Identify which cell holds the provided text, then report its [x, y] central coordinate. 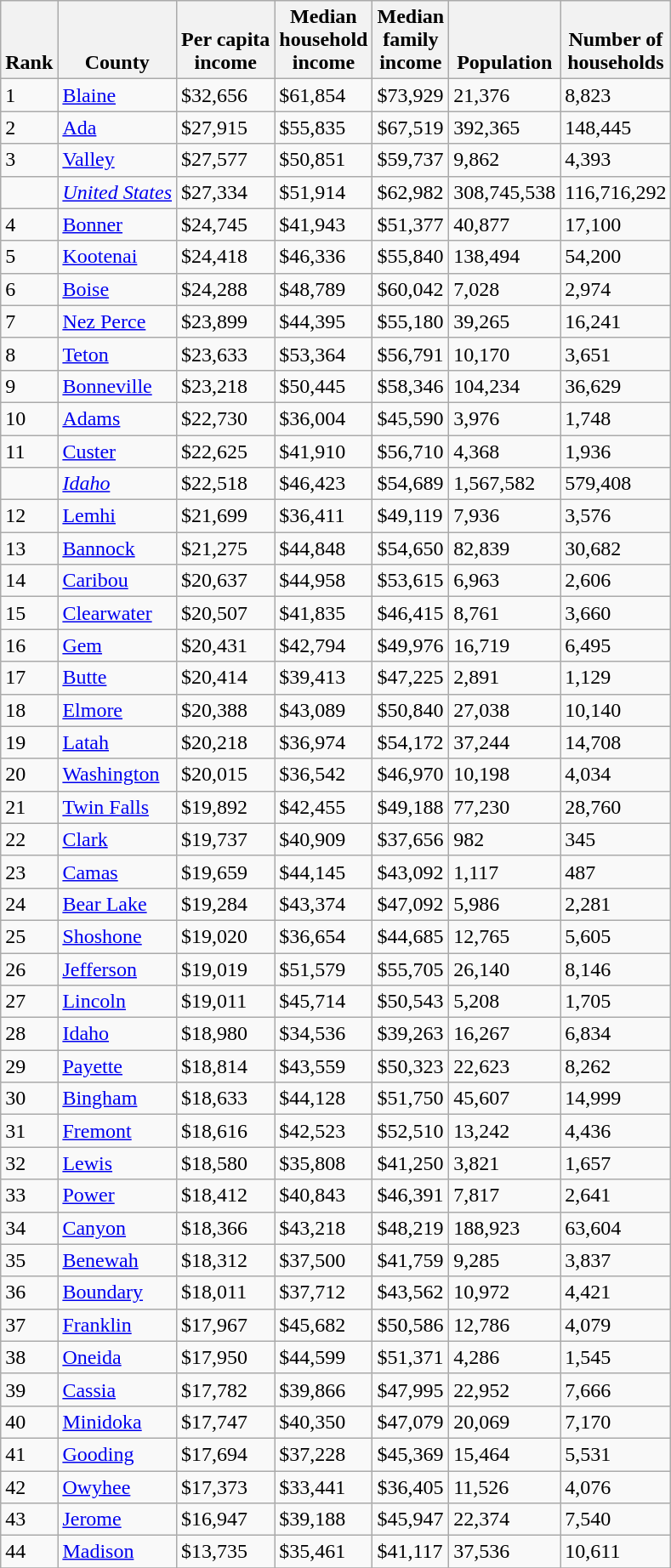
16,719 [505, 645]
Payette [117, 1066]
14,708 [616, 742]
1,545 [616, 1357]
$44,128 [323, 1099]
25 [29, 936]
22,952 [505, 1389]
$37,656 [411, 839]
19 [29, 742]
$44,848 [323, 548]
$33,441 [323, 1487]
$43,562 [411, 1292]
$19,020 [226, 936]
$24,745 [226, 224]
8,262 [616, 1066]
3,660 [616, 613]
$23,899 [226, 321]
United States [117, 192]
41 [29, 1454]
31 [29, 1131]
5 [29, 257]
1,129 [616, 678]
138,494 [505, 257]
$37,712 [323, 1292]
9,285 [505, 1260]
Cassia [117, 1389]
21 [29, 807]
$45,369 [411, 1454]
10,170 [505, 354]
1 [29, 95]
6,495 [616, 645]
Kootenai [117, 257]
9 [29, 386]
$60,042 [411, 289]
$19,737 [226, 839]
$49,188 [411, 807]
6,963 [505, 581]
$48,219 [411, 1228]
$45,714 [323, 1002]
32 [29, 1163]
Ada [117, 128]
26,140 [505, 969]
$43,374 [323, 904]
2,606 [616, 581]
148,445 [616, 128]
$41,759 [411, 1260]
$18,011 [226, 1292]
$41,117 [411, 1552]
$34,536 [323, 1034]
$24,418 [226, 257]
Valley [117, 160]
$50,543 [411, 1002]
Population [505, 40]
4,079 [616, 1325]
392,365 [505, 128]
$19,892 [226, 807]
$20,637 [226, 581]
Medianhouseholdincome [323, 40]
$45,590 [411, 418]
Teton [117, 354]
$39,413 [323, 678]
7,817 [505, 1196]
Bear Lake [117, 904]
4,436 [616, 1131]
$51,914 [323, 192]
$27,334 [226, 192]
Madison [117, 1552]
39 [29, 1389]
$67,519 [411, 128]
$47,092 [411, 904]
22 [29, 839]
44 [29, 1552]
45,607 [505, 1099]
$44,145 [323, 872]
5,208 [505, 1002]
15 [29, 613]
$46,336 [323, 257]
Blaine [117, 95]
3 [29, 160]
$16,947 [226, 1520]
Butte [117, 678]
$44,685 [411, 936]
Lewis [117, 1163]
$54,650 [411, 548]
$49,119 [411, 516]
Adams [117, 418]
Power [117, 1196]
5,986 [505, 904]
15,464 [505, 1454]
$22,730 [226, 418]
3,576 [616, 516]
40 [29, 1422]
Latah [117, 742]
13 [29, 548]
Bonner [117, 224]
27,038 [505, 710]
Caribou [117, 581]
28 [29, 1034]
38 [29, 1357]
20 [29, 775]
Franklin [117, 1325]
10,611 [616, 1552]
$55,835 [323, 128]
36,629 [616, 386]
$18,312 [226, 1260]
$17,373 [226, 1487]
8,823 [616, 95]
1,936 [616, 452]
Clearwater [117, 613]
17 [29, 678]
$42,794 [323, 645]
$46,391 [411, 1196]
$53,364 [323, 354]
$41,250 [411, 1163]
8,146 [616, 969]
Owyhee [117, 1487]
$50,586 [411, 1325]
Benewah [117, 1260]
$46,970 [411, 775]
4,286 [505, 1357]
$37,500 [323, 1260]
1,117 [505, 872]
23 [29, 872]
2,974 [616, 289]
1,748 [616, 418]
$19,284 [226, 904]
$18,366 [226, 1228]
$47,225 [411, 678]
$46,423 [323, 484]
579,408 [616, 484]
$56,791 [411, 354]
$55,705 [411, 969]
$40,909 [323, 839]
4 [29, 224]
$51,750 [411, 1099]
7,936 [505, 516]
Bingham [117, 1099]
14,999 [616, 1099]
116,716,292 [616, 192]
10,972 [505, 1292]
345 [616, 839]
$17,967 [226, 1325]
Fremont [117, 1131]
2,281 [616, 904]
3,821 [505, 1163]
Minidoka [117, 1422]
39,265 [505, 321]
12 [29, 516]
$43,092 [411, 872]
4,421 [616, 1292]
4,034 [616, 775]
$20,414 [226, 678]
Number ofhouseholds [616, 40]
30 [29, 1099]
$41,835 [323, 613]
21,376 [505, 95]
36 [29, 1292]
$27,577 [226, 160]
7,666 [616, 1389]
$47,995 [411, 1389]
Bonneville [117, 386]
$45,947 [411, 1520]
Boundary [117, 1292]
4,076 [616, 1487]
Custer [117, 452]
$27,915 [226, 128]
$18,580 [226, 1163]
16,267 [505, 1034]
63,604 [616, 1228]
27 [29, 1002]
Jerome [117, 1520]
$19,011 [226, 1002]
$36,654 [323, 936]
Shoshone [117, 936]
16 [29, 645]
82,839 [505, 548]
$36,411 [323, 516]
Rank [29, 40]
$48,789 [323, 289]
$36,004 [323, 418]
$39,263 [411, 1034]
$50,445 [323, 386]
$20,218 [226, 742]
$50,840 [411, 710]
Medianfamilyincome [411, 40]
1,705 [616, 1002]
$18,412 [226, 1196]
$32,656 [226, 95]
6 [29, 289]
1,567,582 [505, 484]
22,623 [505, 1066]
29 [29, 1066]
6,834 [616, 1034]
$17,694 [226, 1454]
$21,275 [226, 548]
487 [616, 872]
9,862 [505, 160]
$52,510 [411, 1131]
37,244 [505, 742]
7 [29, 321]
308,745,538 [505, 192]
Oneida [117, 1357]
$18,616 [226, 1131]
$43,089 [323, 710]
16,241 [616, 321]
37 [29, 1325]
37,536 [505, 1552]
$50,851 [323, 160]
$20,388 [226, 710]
County [117, 40]
5,605 [616, 936]
12,765 [505, 936]
7,028 [505, 289]
Gem [117, 645]
7,170 [616, 1422]
$18,633 [226, 1099]
$39,866 [323, 1389]
34 [29, 1228]
$42,455 [323, 807]
Bannock [117, 548]
$55,840 [411, 257]
10,198 [505, 775]
$45,682 [323, 1325]
$23,633 [226, 354]
$17,747 [226, 1422]
3,651 [616, 354]
104,234 [505, 386]
14 [29, 581]
5,531 [616, 1454]
1,657 [616, 1163]
24 [29, 904]
42 [29, 1487]
$22,625 [226, 452]
$20,507 [226, 613]
$61,854 [323, 95]
$44,958 [323, 581]
$19,019 [226, 969]
4,368 [505, 452]
$59,737 [411, 160]
13,242 [505, 1131]
$40,843 [323, 1196]
Jefferson [117, 969]
$50,323 [411, 1066]
Canyon [117, 1228]
35 [29, 1260]
$18,814 [226, 1066]
$43,559 [323, 1066]
$51,579 [323, 969]
$18,980 [226, 1034]
$17,950 [226, 1357]
Camas [117, 872]
$40,350 [323, 1422]
Per capitaincome [226, 40]
11 [29, 452]
$35,808 [323, 1163]
$21,699 [226, 516]
11,526 [505, 1487]
2,641 [616, 1196]
$41,910 [323, 452]
26 [29, 969]
$36,405 [411, 1487]
$55,180 [411, 321]
$39,188 [323, 1520]
20,069 [505, 1422]
$46,415 [411, 613]
$35,461 [323, 1552]
$36,542 [323, 775]
33 [29, 1196]
$42,523 [323, 1131]
Clark [117, 839]
$56,710 [411, 452]
Washington [117, 775]
$43,218 [323, 1228]
7,540 [616, 1520]
Lincoln [117, 1002]
22,374 [505, 1520]
$24,288 [226, 289]
Twin Falls [117, 807]
2,891 [505, 678]
$44,599 [323, 1357]
4,393 [616, 160]
982 [505, 839]
3,976 [505, 418]
$22,518 [226, 484]
$54,689 [411, 484]
28,760 [616, 807]
Gooding [117, 1454]
$73,929 [411, 95]
$41,943 [323, 224]
40,877 [505, 224]
Boise [117, 289]
8 [29, 354]
Lemhi [117, 516]
$19,659 [226, 872]
$23,218 [226, 386]
Elmore [117, 710]
$49,976 [411, 645]
2 [29, 128]
10,140 [616, 710]
$37,228 [323, 1454]
Nez Perce [117, 321]
17,100 [616, 224]
77,230 [505, 807]
$36,974 [323, 742]
$44,395 [323, 321]
18 [29, 710]
$20,015 [226, 775]
43 [29, 1520]
$58,346 [411, 386]
$53,615 [411, 581]
$51,377 [411, 224]
$54,172 [411, 742]
12,786 [505, 1325]
$13,735 [226, 1552]
188,923 [505, 1228]
$47,079 [411, 1422]
$62,982 [411, 192]
8,761 [505, 613]
$51,371 [411, 1357]
3,837 [616, 1260]
10 [29, 418]
$17,782 [226, 1389]
30,682 [616, 548]
54,200 [616, 257]
$20,431 [226, 645]
